Identify which cell holds the provided text, then report its [X, Y] central coordinate. 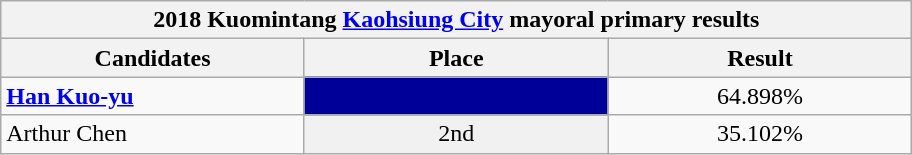
Han Kuo-yu [153, 96]
Arthur Chen [153, 134]
Candidates [153, 58]
35.102% [760, 134]
2018 Kuomintang Kaohsiung City mayoral primary results [456, 20]
Place [456, 58]
64.898% [760, 96]
2nd [456, 134]
Result [760, 58]
